Locate the cell with the specified text and output its [x, y] center coordinate. 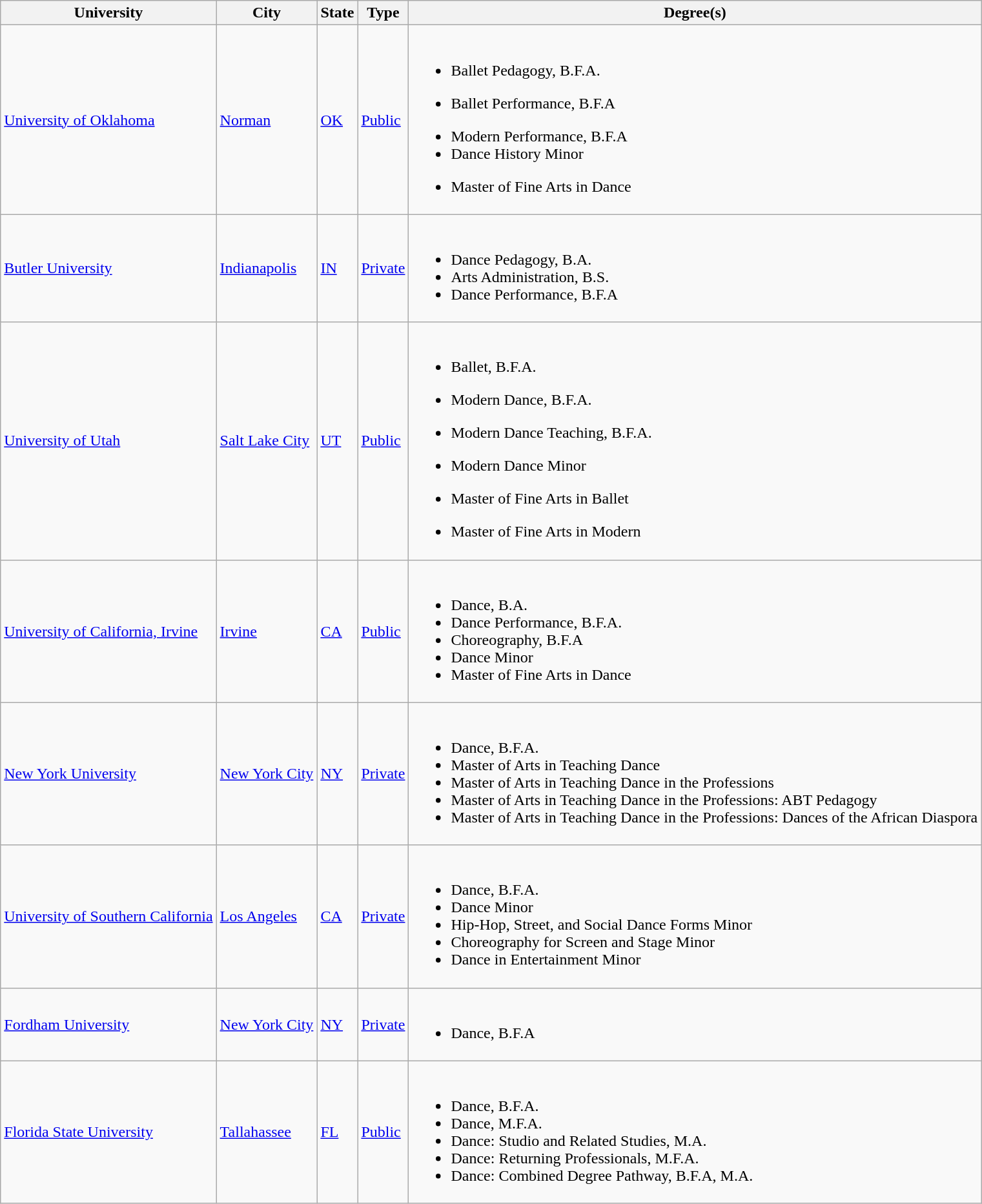
Tallahassee [267, 1132]
Dance Pedagogy, B.A.Arts Administration, B.S.Dance Performance, B.F.A [695, 269]
University of Southern California [108, 917]
Los Angeles [267, 917]
Irvine [267, 631]
Florida State University [108, 1132]
Butler University [108, 269]
Ballet, B.F.A.Modern Dance, B.F.A.Modern Dance Teaching, B.F.A.Modern Dance MinorMaster of Fine Arts in BalletMaster of Fine Arts in Modern [695, 441]
UT [337, 441]
Type [384, 13]
Norman [267, 120]
Indianapolis [267, 269]
FL [337, 1132]
State [337, 13]
Salt Lake City [267, 441]
Dance, B.F.A.Dance MinorHip-Hop, Street, and Social Dance Forms MinorChoreography for Screen and Stage MinorDance in Entertainment Minor [695, 917]
OK [337, 120]
Degree(s) [695, 13]
City [267, 13]
University of California, Irvine [108, 631]
IN [337, 269]
University of Oklahoma [108, 120]
University of Utah [108, 441]
Ballet Pedagogy, B.F.A.Ballet Performance, B.F.AModern Performance, B.F.ADance History MinorMaster of Fine Arts in Dance [695, 120]
Dance, B.F.A.Dance, M.F.A.Dance: Studio and Related Studies, M.A.Dance: Returning Professionals, M.F.A.Dance: Combined Degree Pathway, B.F.A, M.A. [695, 1132]
New York University [108, 773]
University [108, 13]
Dance, B.A.Dance Performance, B.F.A.Choreography, B.F.ADance MinorMaster of Fine Arts in Dance [695, 631]
Dance, B.F.A [695, 1024]
Fordham University [108, 1024]
